Detect which cell encompasses the target text, then output its [X, Y] center coordinate. 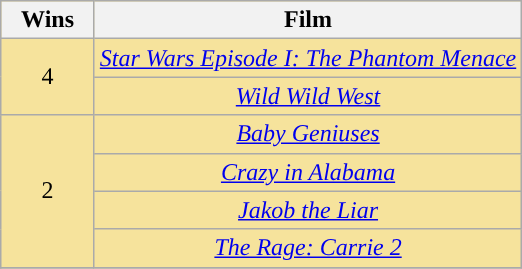
Baby Geniuses [308, 134]
2 [48, 191]
The Rage: Carrie 2 [308, 248]
Wins [48, 20]
Star Wars Episode I: The Phantom Menace [308, 58]
Wild Wild West [308, 96]
Jakob the Liar [308, 210]
Film [308, 20]
Crazy in Alabama [308, 172]
4 [48, 77]
